Capture the cell that displays the provided text and extract its (x, y) central coordinate. 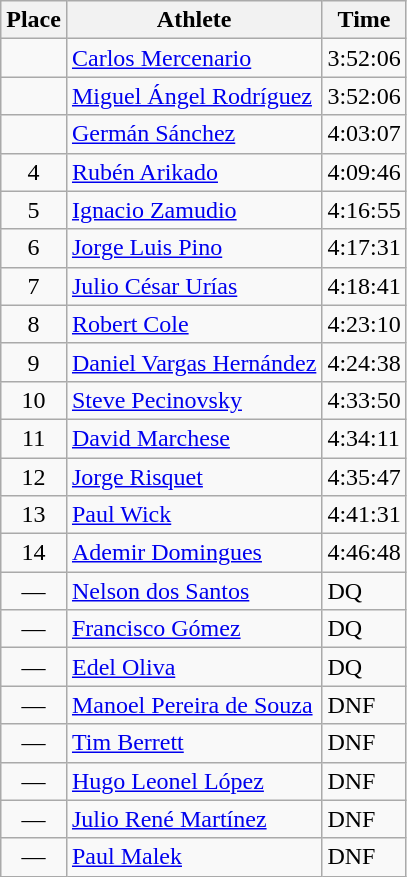
4:24:38 (364, 362)
Julio César Urías (194, 286)
4:34:11 (364, 438)
4:23:10 (364, 324)
Francisco Gómez (194, 629)
Hugo Leonel López (194, 781)
10 (34, 400)
Ignacio Zamudio (194, 210)
David Marchese (194, 438)
9 (34, 362)
Robert Cole (194, 324)
4:03:07 (364, 134)
4:16:55 (364, 210)
4:35:47 (364, 477)
4:17:31 (364, 248)
4:41:31 (364, 515)
Tim Berrett (194, 743)
Place (34, 20)
11 (34, 438)
4:33:50 (364, 400)
Paul Wick (194, 515)
Paul Malek (194, 857)
5 (34, 210)
Ademir Domingues (194, 553)
Germán Sánchez (194, 134)
Nelson dos Santos (194, 591)
Julio René Martínez (194, 819)
12 (34, 477)
7 (34, 286)
Carlos Mercenario (194, 58)
4:09:46 (364, 172)
Edel Oliva (194, 667)
4:18:41 (364, 286)
14 (34, 553)
13 (34, 515)
Jorge Luis Pino (194, 248)
Manoel Pereira de Souza (194, 705)
Steve Pecinovsky (194, 400)
Rubén Arikado (194, 172)
Miguel Ángel Rodríguez (194, 96)
Jorge Risquet (194, 477)
4:46:48 (364, 553)
Time (364, 20)
8 (34, 324)
Athlete (194, 20)
6 (34, 248)
Daniel Vargas Hernández (194, 362)
4 (34, 172)
